Pinpoint the cell where the given text exists, returning its [x, y] midpoint coordinate. 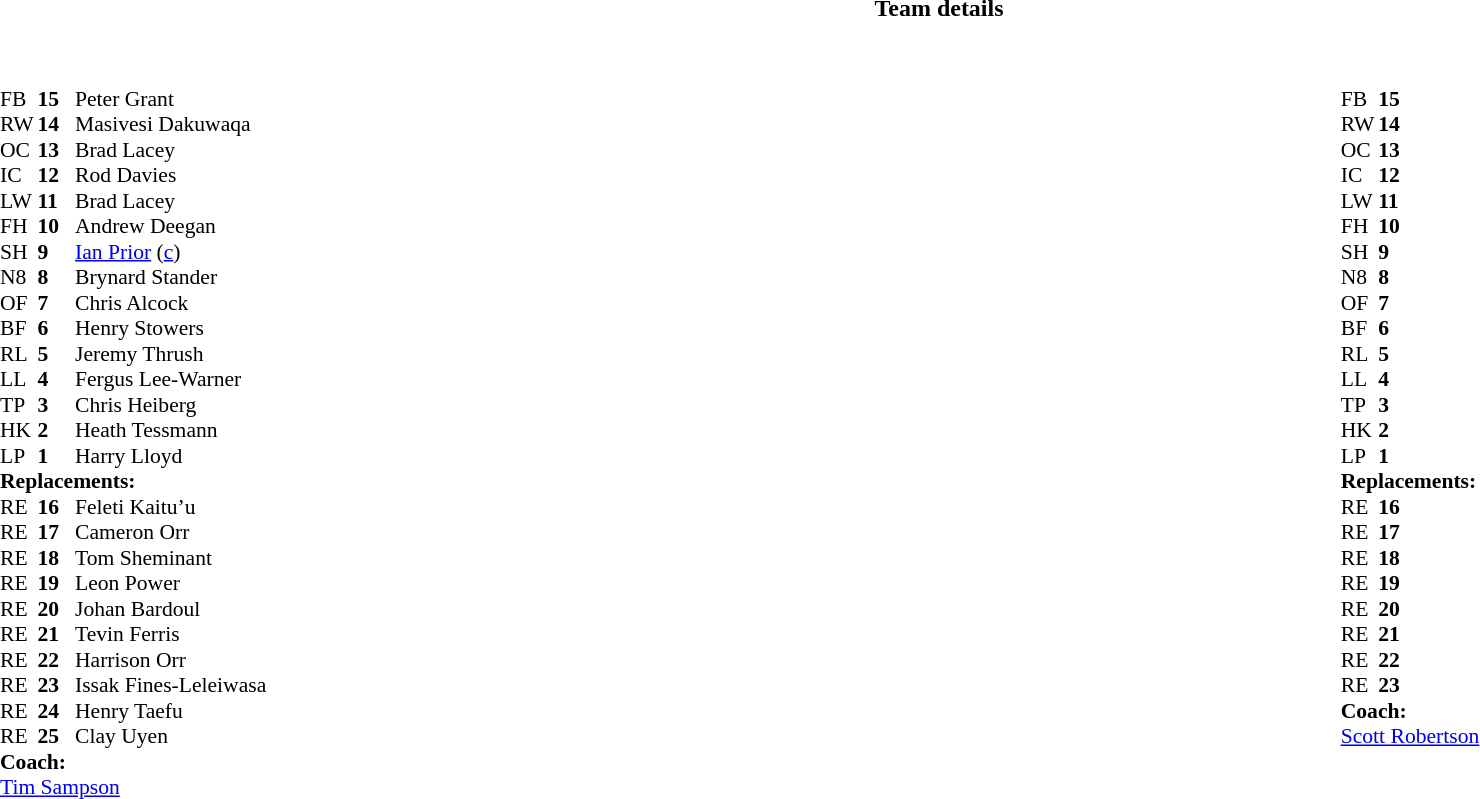
25 [57, 737]
Clay Uyen [170, 737]
Issak Fines-Leleiwasa [170, 685]
Johan Bardoul [170, 609]
Henry Taefu [170, 711]
Harrison Orr [170, 660]
Peter Grant [170, 99]
Cameron Orr [170, 533]
Henry Stowers [170, 329]
Heath Tessmann [170, 431]
Chris Heiberg [170, 405]
Fergus Lee-Warner [170, 379]
Scott Robertson [1410, 737]
Tevin Ferris [170, 635]
Jeremy Thrush [170, 354]
Tom Sheminant [170, 558]
Leon Power [170, 583]
Brynard Stander [170, 277]
Andrew Deegan [170, 227]
24 [57, 711]
Ian Prior (c) [170, 252]
Harry Lloyd [170, 456]
Chris Alcock [170, 303]
Rod Davies [170, 175]
Masivesi Dakuwaqa [170, 125]
Feleti Kaitu’u [170, 507]
